Return the [x, y] coordinate for the center point of the cell that contains the specified text.  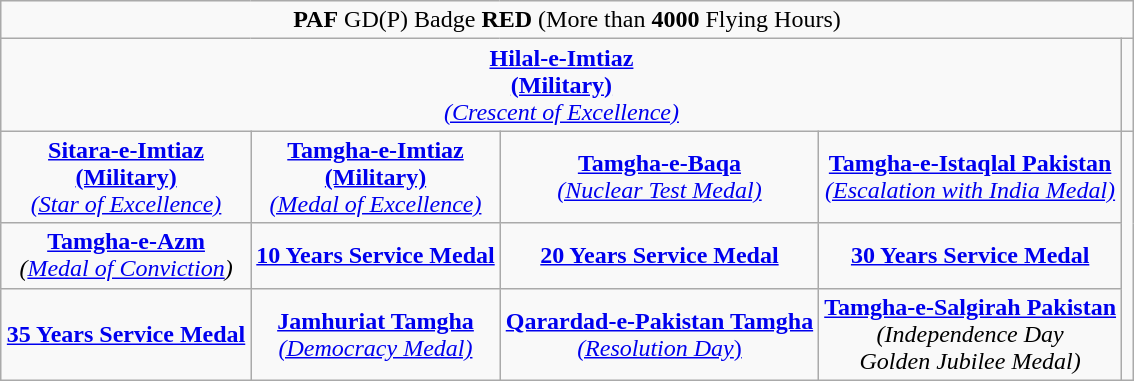
30 Years Service Medal [970, 256]
Tamgha-e-Azm(Medal of Conviction) [126, 256]
Sitara-e-Imtiaz(Military)(Star of Excellence) [126, 177]
Qarardad-e-Pakistan Tamgha(Resolution Day) [659, 334]
20 Years Service Medal [659, 256]
Tamgha-e-Salgirah Pakistan(Independence DayGolden Jubilee Medal) [970, 334]
Tamgha-e-Imtiaz(Military)(Medal of Excellence) [376, 177]
Jamhuriat Tamgha(Democracy Medal) [376, 334]
Tamgha-e-Baqa(Nuclear Test Medal) [659, 177]
Tamgha-e-Istaqlal Pakistan(Escalation with India Medal) [970, 177]
PAF GD(P) Badge RED (More than 4000 Flying Hours) [566, 20]
Hilal-e-Imtiaz(Military)(Crescent of Excellence) [561, 85]
10 Years Service Medal [376, 256]
35 Years Service Medal [126, 334]
